Capture the cell that displays the provided text and extract its [x, y] central coordinate. 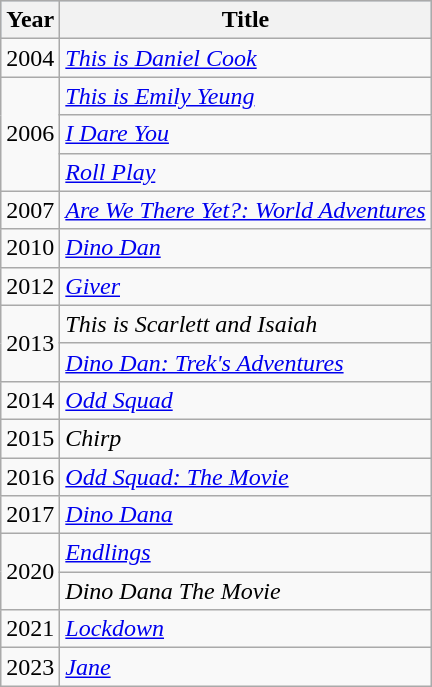
2012 [30, 286]
Dino Dan [246, 248]
2010 [30, 248]
This is Daniel Cook [246, 58]
2014 [30, 400]
Odd Squad [246, 400]
I Dare You [246, 134]
2023 [30, 667]
2021 [30, 629]
Dino Dan: Trek's Adventures [246, 362]
This is Scarlett and Isaiah [246, 324]
Are We There Yet?: World Adventures [246, 210]
Chirp [246, 438]
2015 [30, 438]
Jane [246, 667]
Lockdown [246, 629]
Year [30, 20]
Endlings [246, 553]
Title [246, 20]
Dino Dana [246, 515]
Roll Play [246, 172]
2017 [30, 515]
2007 [30, 210]
This is Emily Yeung [246, 96]
2020 [30, 572]
2016 [30, 477]
2006 [30, 134]
Giver [246, 286]
2013 [30, 343]
Dino Dana The Movie [246, 591]
2004 [30, 58]
Odd Squad: The Movie [246, 477]
